Find where the given text appears and provide that cell's center as [x, y] coordinate. 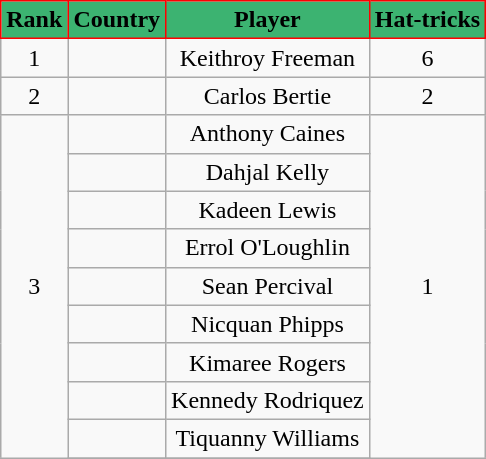
Dahjal Kelly [268, 172]
Keithroy Freeman [268, 58]
6 [427, 58]
Kimaree Rogers [268, 362]
Player [268, 20]
Errol O'Loughlin [268, 248]
Nicquan Phipps [268, 324]
3 [34, 286]
Sean Percival [268, 286]
Rank [34, 20]
Hat-tricks [427, 20]
Anthony Caines [268, 134]
Tiquanny Williams [268, 438]
Carlos Bertie [268, 96]
Kadeen Lewis [268, 210]
Country [117, 20]
Kennedy Rodriquez [268, 400]
